Extract the [x, y] coordinate from the center of the cell holding the provided text.  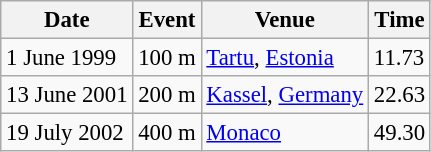
Tartu, Estonia [285, 58]
Kassel, Germany [285, 95]
400 m [167, 133]
Venue [285, 20]
1 June 1999 [67, 58]
100 m [167, 58]
11.73 [400, 58]
19 July 2002 [67, 133]
Time [400, 20]
Event [167, 20]
22.63 [400, 95]
13 June 2001 [67, 95]
Monaco [285, 133]
49.30 [400, 133]
200 m [167, 95]
Date [67, 20]
